Capture the cell that displays the provided text and extract its (X, Y) central coordinate. 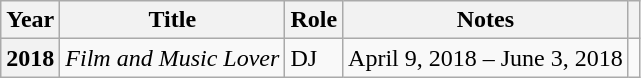
Notes (486, 20)
Film and Music Lover (172, 58)
Role (314, 20)
DJ (314, 58)
April 9, 2018 – June 3, 2018 (486, 58)
Year (30, 20)
Title (172, 20)
2018 (30, 58)
